Extract the (X, Y) coordinate from the center of the cell holding the provided text.  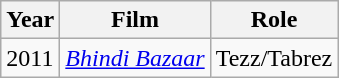
Film (135, 20)
2011 (30, 58)
Bhindi Bazaar (135, 58)
Year (30, 20)
Tezz/Tabrez (274, 58)
Role (274, 20)
